Detect which cell encompasses the target text, then output its (X, Y) center coordinate. 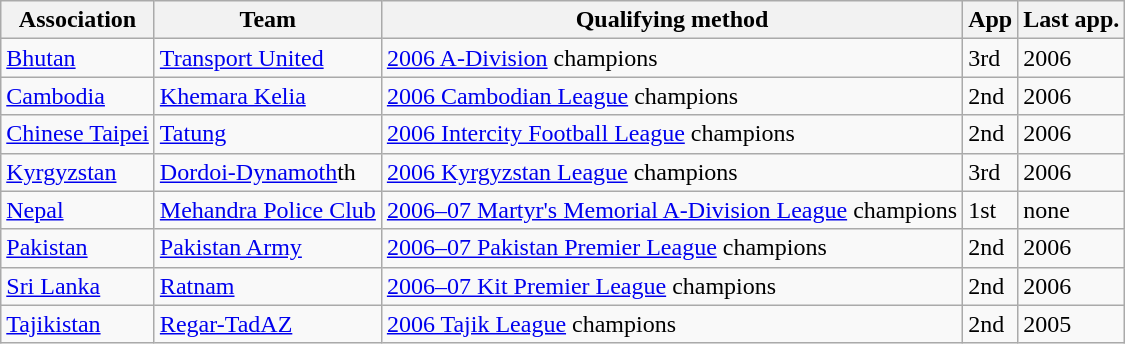
Sri Lanka (78, 286)
Tatung (268, 134)
2006 Tajik League champions (672, 324)
2006–07 Kit Premier League champions (672, 286)
Qualifying method (672, 20)
2006 Kyrgyzstan League champions (672, 172)
Mehandra Police Club (268, 210)
Nepal (78, 210)
Cambodia (78, 96)
Tajikistan (78, 324)
Kyrgyzstan (78, 172)
2006–07 Martyr's Memorial A-Division League champions (672, 210)
Last app. (1072, 20)
Pakistan (78, 248)
App (990, 20)
none (1072, 210)
2005 (1072, 324)
Pakistan Army (268, 248)
1st (990, 210)
Regar-TadAZ (268, 324)
Khemara Kelia (268, 96)
2006 Intercity Football League champions (672, 134)
Ratnam (268, 286)
Transport United (268, 58)
Dordoi-Dynamothth (268, 172)
Bhutan (78, 58)
2006–07 Pakistan Premier League champions (672, 248)
2006 Cambodian League champions (672, 96)
Chinese Taipei (78, 134)
Team (268, 20)
Association (78, 20)
2006 A-Division champions (672, 58)
